Detect which cell encompasses the target text, then output its [X, Y] center coordinate. 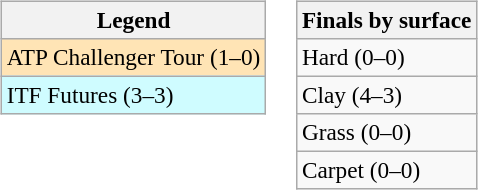
Legend [133, 20]
Finals by surface [387, 20]
Grass (0–0) [387, 133]
ATP Challenger Tour (1–0) [133, 57]
ITF Futures (3–3) [133, 95]
Clay (4–3) [387, 95]
Carpet (0–0) [387, 171]
Hard (0–0) [387, 57]
